Detect which cell encompasses the target text, then output its (x, y) center coordinate. 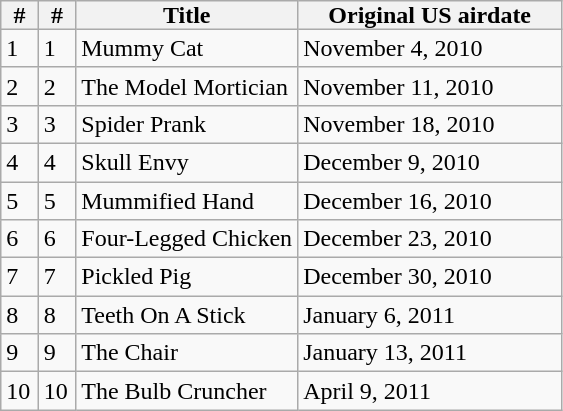
December 16, 2010 (430, 201)
Mummy Cat (187, 48)
December 9, 2010 (430, 162)
Title (187, 15)
Four-Legged Chicken (187, 239)
December 30, 2010 (430, 277)
The Model Mortician (187, 86)
January 13, 2011 (430, 353)
Original US airdate (430, 15)
November 4, 2010 (430, 48)
November 18, 2010 (430, 124)
Teeth On A Stick (187, 315)
Skull Envy (187, 162)
January 6, 2011 (430, 315)
Spider Prank (187, 124)
The Bulb Cruncher (187, 391)
Mummified Hand (187, 201)
November 11, 2010 (430, 86)
December 23, 2010 (430, 239)
Pickled Pig (187, 277)
The Chair (187, 353)
April 9, 2011 (430, 391)
